Capture the cell that displays the provided text and extract its (x, y) central coordinate. 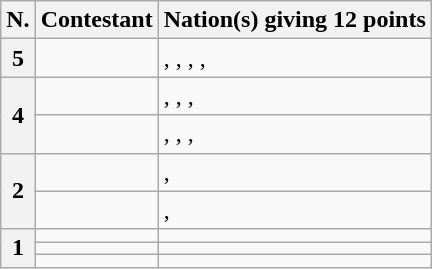
2 (18, 191)
1 (18, 248)
Contestant (96, 20)
4 (18, 115)
Nation(s) giving 12 points (294, 20)
N. (18, 20)
, , , , (294, 58)
5 (18, 58)
